Capture the cell that displays the provided text and extract its (X, Y) central coordinate. 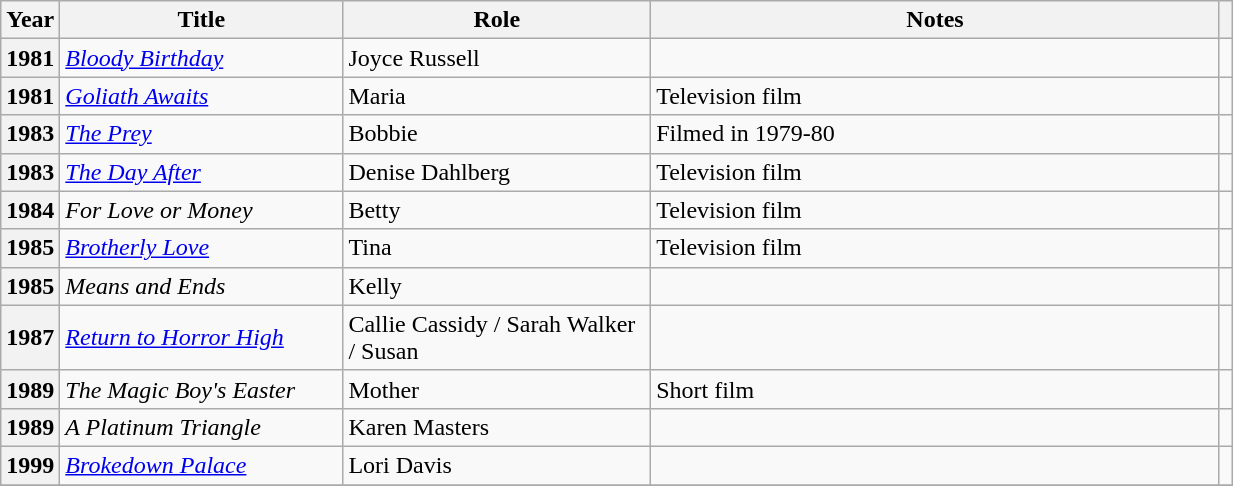
Karen Masters (497, 427)
Role (497, 20)
Betty (497, 210)
1984 (30, 210)
Year (30, 20)
Short film (936, 389)
Return to Horror High (202, 338)
Maria (497, 96)
1999 (30, 465)
Kelly (497, 286)
Mother (497, 389)
Means and Ends (202, 286)
Title (202, 20)
A Platinum Triangle (202, 427)
Tina (497, 248)
Callie Cassidy / Sarah Walker / Susan (497, 338)
1987 (30, 338)
For Love or Money (202, 210)
Bobbie (497, 134)
Filmed in 1979-80 (936, 134)
The Prey (202, 134)
The Day After (202, 172)
Joyce Russell (497, 58)
Brotherly Love (202, 248)
Notes (936, 20)
Goliath Awaits (202, 96)
Lori Davis (497, 465)
The Magic Boy's Easter (202, 389)
Brokedown Palace (202, 465)
Bloody Birthday (202, 58)
Denise Dahlberg (497, 172)
